Locate the cell with the specified text and output its [X, Y] center coordinate. 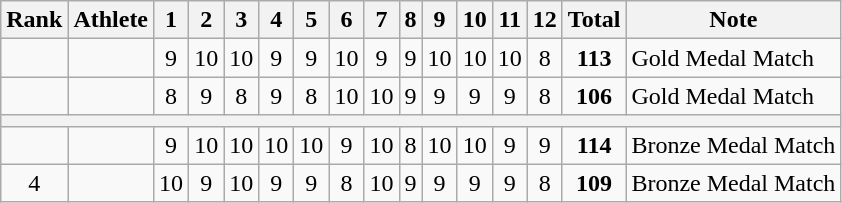
113 [594, 58]
6 [346, 20]
Athlete [111, 20]
114 [594, 145]
Rank [34, 20]
Total [594, 20]
3 [242, 20]
1 [172, 20]
12 [544, 20]
7 [382, 20]
Note [734, 20]
5 [312, 20]
106 [594, 96]
2 [206, 20]
109 [594, 183]
11 [510, 20]
